Provide the (X, Y) coordinate of the cell's center where the given text is located.  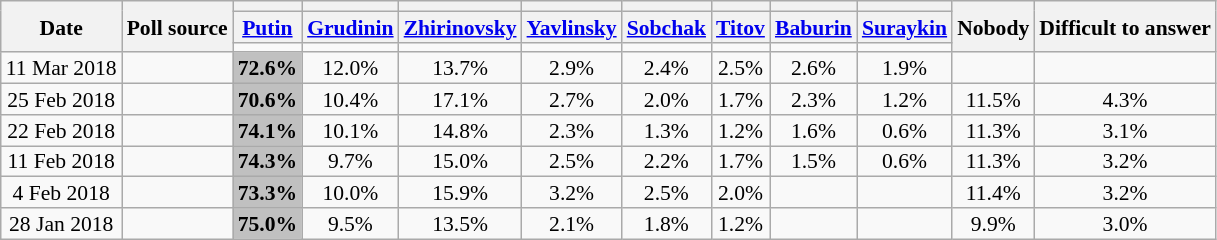
9.7% (350, 162)
22 Feb 2018 (62, 130)
Putin (268, 26)
Zhirinovsky (460, 26)
2.1% (572, 224)
4 Feb 2018 (62, 192)
Grudinin (350, 26)
28 Jan 2018 (62, 224)
2.4% (666, 68)
1.3% (666, 130)
70.6% (268, 100)
72.6% (268, 68)
2.2% (666, 162)
Difficult to answer (1125, 26)
74.3% (268, 162)
Titov (740, 26)
3.0% (1125, 224)
Poll source (178, 26)
11.5% (993, 100)
Nobody (993, 26)
1.8% (666, 224)
10.0% (350, 192)
2.7% (572, 100)
4.3% (1125, 100)
14.8% (460, 130)
11 Feb 2018 (62, 162)
2.9% (572, 68)
11 Mar 2018 (62, 68)
1.6% (814, 130)
1.9% (904, 68)
15.9% (460, 192)
2.6% (814, 68)
17.1% (460, 100)
Date (62, 26)
3.1% (1125, 130)
1.5% (814, 162)
13.5% (460, 224)
10.1% (350, 130)
Suraykin (904, 26)
73.3% (268, 192)
13.7% (460, 68)
74.1% (268, 130)
15.0% (460, 162)
11.4% (993, 192)
Baburin (814, 26)
10.4% (350, 100)
9.9% (993, 224)
9.5% (350, 224)
Yavlinsky (572, 26)
25 Feb 2018 (62, 100)
Sobchak (666, 26)
75.0% (268, 224)
12.0% (350, 68)
